Return (X, Y) of the center of cell containing provided text 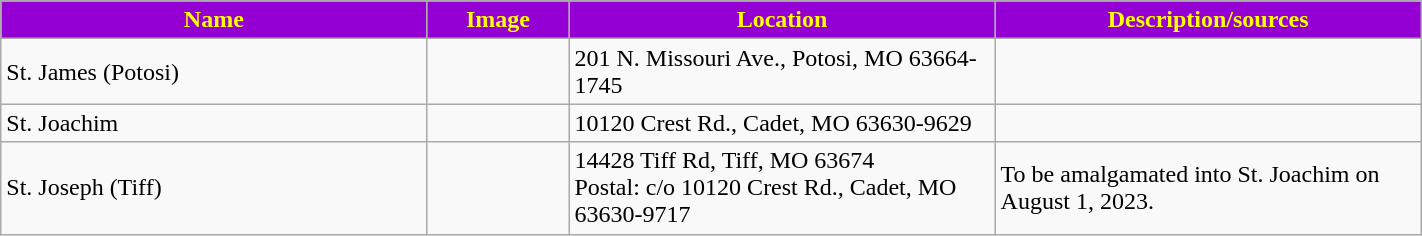
St. Joachim (214, 123)
10120 Crest Rd., Cadet, MO 63630-9629 (782, 123)
Name (214, 20)
Description/sources (1208, 20)
St. Joseph (Tiff) (214, 188)
To be amalgamated into St. Joachim on August 1, 2023. (1208, 188)
Location (782, 20)
14428 Tiff Rd, Tiff, MO 63674Postal: c/o 10120 Crest Rd., Cadet, MO 63630-9717 (782, 188)
Image (498, 20)
201 N. Missouri Ave., Potosi, MO 63664-1745 (782, 72)
St. James (Potosi) (214, 72)
